Find where the given text appears and provide that cell's center as [X, Y] coordinate. 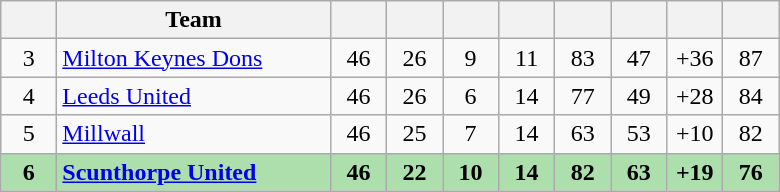
Scunthorpe United [194, 172]
Milton Keynes Dons [194, 58]
3 [29, 58]
25 [414, 134]
47 [639, 58]
11 [527, 58]
5 [29, 134]
Team [194, 20]
49 [639, 96]
Millwall [194, 134]
76 [751, 172]
84 [751, 96]
Leeds United [194, 96]
83 [583, 58]
53 [639, 134]
4 [29, 96]
22 [414, 172]
9 [470, 58]
+10 [695, 134]
+28 [695, 96]
7 [470, 134]
+36 [695, 58]
10 [470, 172]
77 [583, 96]
+19 [695, 172]
87 [751, 58]
